Determine the [x, y] coordinate at the center of the cell enclosing the given text.  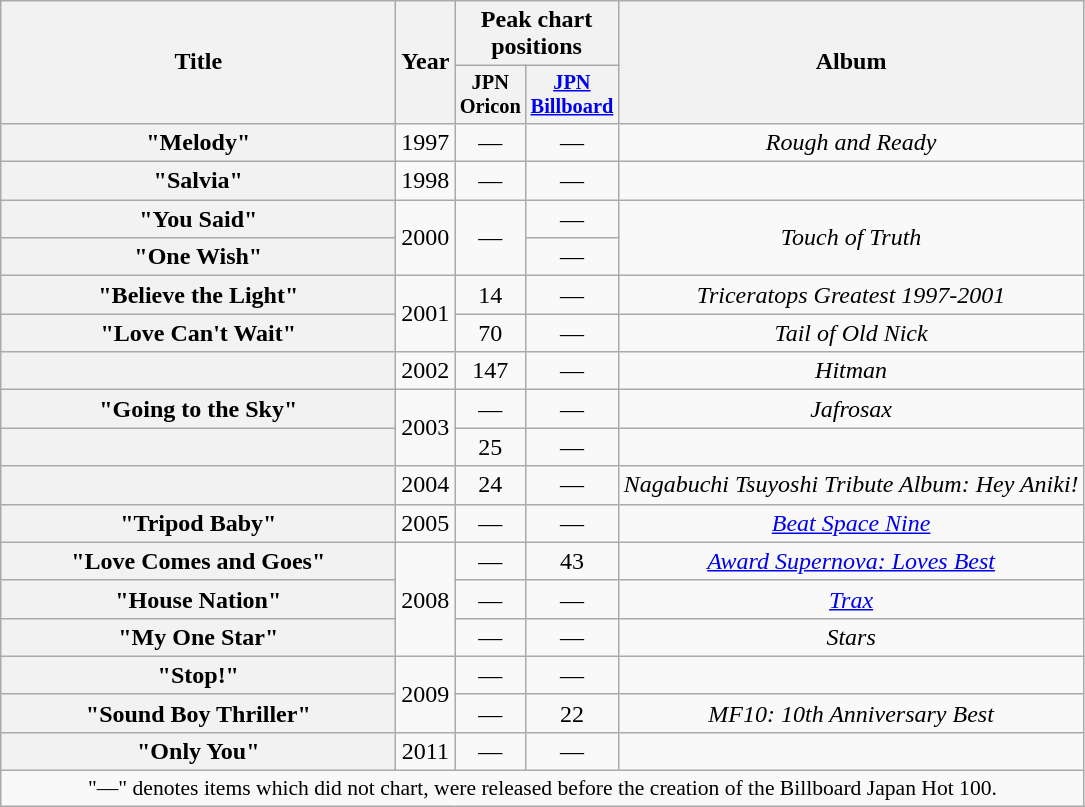
"Going to the Sky" [198, 409]
Triceratops Greatest 1997-2001 [851, 295]
2009 [426, 694]
2003 [426, 428]
"Sound Boy Thriller" [198, 713]
"Only You" [198, 751]
"Tripod Baby" [198, 523]
1997 [426, 142]
"You Said" [198, 219]
Peak chart positions [536, 34]
25 [490, 447]
2000 [426, 238]
Beat Space Nine [851, 523]
"Melody" [198, 142]
"House Nation" [198, 599]
2001 [426, 314]
43 [572, 561]
"Love Can't Wait" [198, 333]
"Stop!" [198, 675]
Hitman [851, 371]
Album [851, 62]
Year [426, 62]
2011 [426, 751]
Stars [851, 637]
2004 [426, 485]
Touch of Truth [851, 238]
Title [198, 62]
MF10: 10th Anniversary Best [851, 713]
"Salvia" [198, 181]
Nagabuchi Tsuyoshi Tribute Album: Hey Aniki! [851, 485]
Rough and Ready [851, 142]
14 [490, 295]
2002 [426, 371]
JPNBillboard [572, 95]
Trax [851, 599]
"One Wish" [198, 257]
147 [490, 371]
70 [490, 333]
24 [490, 485]
Award Supernova: Loves Best [851, 561]
"—" denotes items which did not chart, were released before the creation of the Billboard Japan Hot 100. [542, 789]
JPNOricon [490, 95]
1998 [426, 181]
2005 [426, 523]
Tail of Old Nick [851, 333]
2008 [426, 599]
"Believe the Light" [198, 295]
22 [572, 713]
"My One Star" [198, 637]
"Love Comes and Goes" [198, 561]
Jafrosax [851, 409]
